For the text-containing cell, return its midpoint in [X, Y] coordinate format. 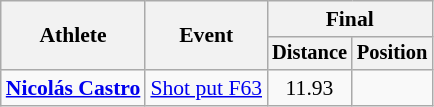
Nicolás Castro [74, 88]
Final [350, 19]
Event [206, 36]
Shot put F63 [206, 88]
Athlete [74, 36]
Distance [310, 54]
Position [392, 54]
11.93 [310, 88]
